Scan for the cell matching the given text and deliver its (x, y) coordinate at center. 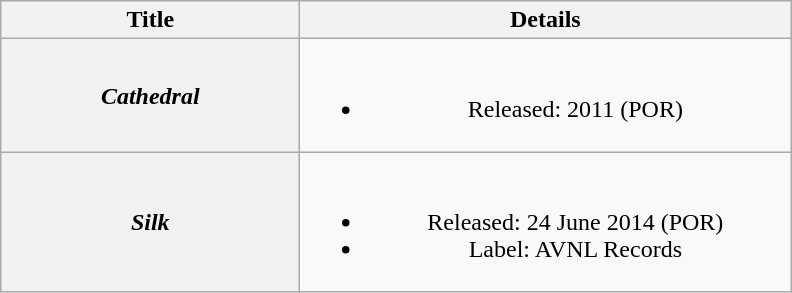
Released: 24 June 2014 (POR)Label: AVNL Records (546, 222)
Cathedral (150, 96)
Silk (150, 222)
Details (546, 20)
Released: 2011 (POR) (546, 96)
Title (150, 20)
